Detect which cell encompasses the target text, then output its [X, Y] center coordinate. 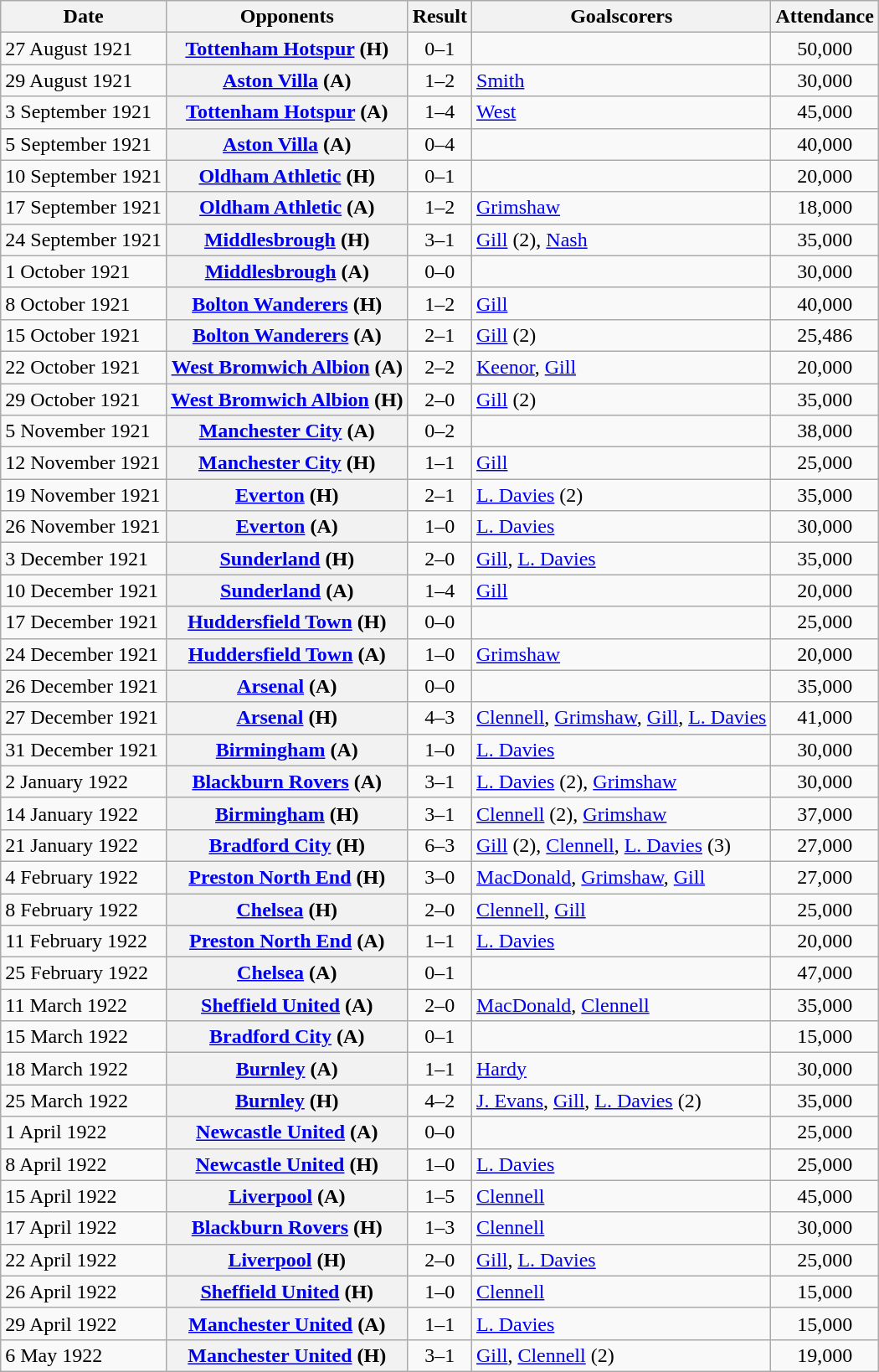
26 November 1921 [84, 527]
Middlesbrough (A) [286, 271]
0–4 [439, 144]
Birmingham (H) [286, 813]
Bradford City (A) [286, 1037]
8 February 1922 [84, 909]
Manchester United (H) [286, 1355]
8 April 1922 [84, 1164]
Keenor, Gill [621, 367]
Gill, Clennell (2) [621, 1355]
22 April 1922 [84, 1260]
22 October 1921 [84, 367]
5 September 1921 [84, 144]
Oldham Athletic (A) [286, 208]
Everton (A) [286, 527]
17 December 1921 [84, 622]
4 February 1922 [84, 877]
Hardy [621, 1069]
17 September 1921 [84, 208]
Burnley (A) [286, 1069]
10 December 1921 [84, 591]
Manchester United (A) [286, 1323]
Huddersfield Town (H) [286, 622]
18,000 [825, 208]
1–3 [439, 1228]
Preston North End (H) [286, 877]
24 September 1921 [84, 240]
Blackburn Rovers (H) [286, 1228]
25,486 [825, 335]
Gill (2), Nash [621, 240]
Tottenham Hotspur (A) [286, 112]
26 April 1922 [84, 1292]
1 October 1921 [84, 271]
6–3 [439, 845]
Oldham Athletic (H) [286, 176]
Bolton Wanderers (A) [286, 335]
29 October 1921 [84, 400]
Goalscorers [621, 17]
37,000 [825, 813]
West Bromwich Albion (A) [286, 367]
Newcastle United (A) [286, 1132]
18 March 1922 [84, 1069]
Blackburn Rovers (A) [286, 781]
West [621, 112]
31 December 1921 [84, 750]
J. Evans, Gill, L. Davies (2) [621, 1101]
47,000 [825, 973]
3 December 1921 [84, 559]
MacDonald, Clennell [621, 1005]
Opponents [286, 17]
19,000 [825, 1355]
L. Davies (2), Grimshaw [621, 781]
Preston North End (A) [286, 941]
27 August 1921 [84, 49]
Middlesbrough (H) [286, 240]
29 April 1922 [84, 1323]
MacDonald, Grimshaw, Gill [621, 877]
Chelsea (H) [286, 909]
Burnley (H) [286, 1101]
12 November 1921 [84, 463]
41,000 [825, 718]
Smith [621, 80]
3 September 1921 [84, 112]
3–0 [439, 877]
Manchester City (H) [286, 463]
Newcastle United (H) [286, 1164]
26 December 1921 [84, 686]
Sunderland (H) [286, 559]
4–2 [439, 1101]
Attendance [825, 17]
L. Davies (2) [621, 495]
2 January 1922 [84, 781]
15 March 1922 [84, 1037]
21 January 1922 [84, 845]
Everton (H) [286, 495]
5 November 1921 [84, 431]
50,000 [825, 49]
Birmingham (A) [286, 750]
West Bromwich Albion (H) [286, 400]
25 March 1922 [84, 1101]
Liverpool (H) [286, 1260]
Sheffield United (H) [286, 1292]
Arsenal (H) [286, 718]
24 December 1921 [84, 654]
11 March 1922 [84, 1005]
Bradford City (H) [286, 845]
Sheffield United (A) [286, 1005]
15 April 1922 [84, 1196]
Bolton Wanderers (H) [286, 303]
Chelsea (A) [286, 973]
2–2 [439, 367]
38,000 [825, 431]
Manchester City (A) [286, 431]
25 February 1922 [84, 973]
8 October 1921 [84, 303]
19 November 1921 [84, 495]
1–5 [439, 1196]
Clennell, Gill [621, 909]
14 January 1922 [84, 813]
29 August 1921 [84, 80]
Liverpool (A) [286, 1196]
Sunderland (A) [286, 591]
27 December 1921 [84, 718]
10 September 1921 [84, 176]
15 October 1921 [84, 335]
Gill (2), Clennell, L. Davies (3) [621, 845]
4–3 [439, 718]
1 April 1922 [84, 1132]
Huddersfield Town (A) [286, 654]
Arsenal (A) [286, 686]
6 May 1922 [84, 1355]
0–2 [439, 431]
Clennell (2), Grimshaw [621, 813]
17 April 1922 [84, 1228]
11 February 1922 [84, 941]
Result [439, 17]
Tottenham Hotspur (H) [286, 49]
Clennell, Grimshaw, Gill, L. Davies [621, 718]
Date [84, 17]
